Pinpoint the cell where the given text exists, returning its (x, y) midpoint coordinate. 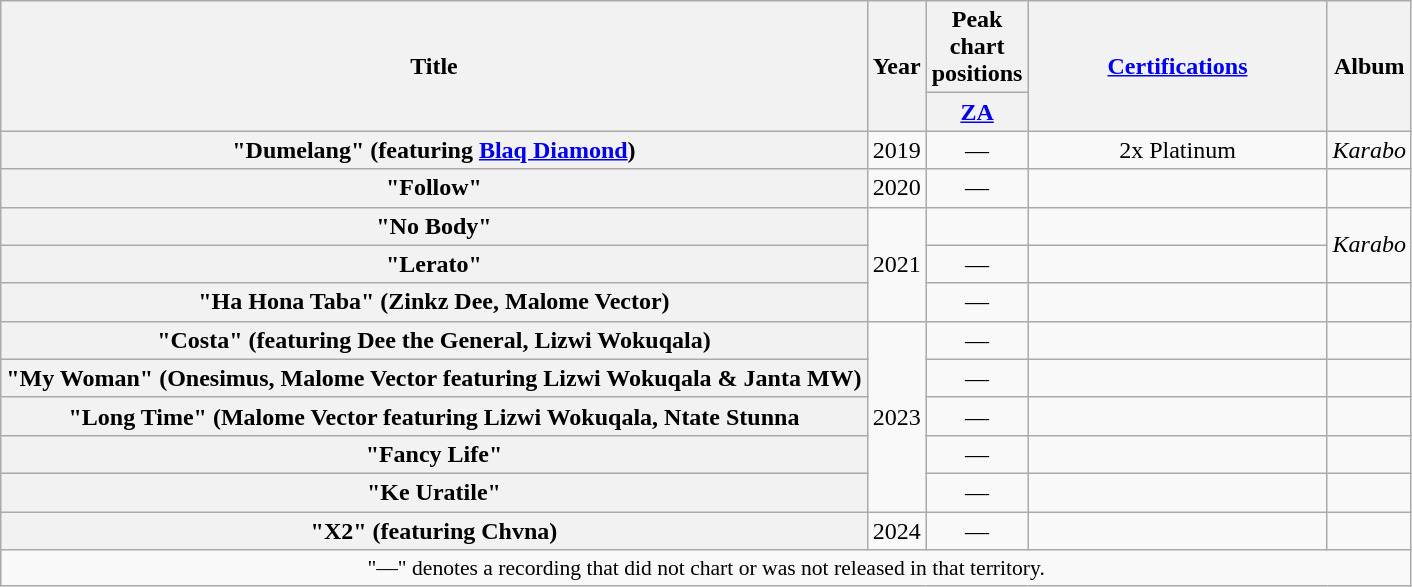
2x Platinum (1178, 150)
"Follow" (434, 188)
"Ke Uratile" (434, 492)
Year (896, 66)
Album (1369, 66)
"My Woman" (Onesimus, Malome Vector featuring Lizwi Wokuqala & Janta MW) (434, 378)
"Fancy Life" (434, 454)
2021 (896, 264)
Title (434, 66)
ZA (977, 112)
"Long Time" (Malome Vector featuring Lizwi Wokuqala, Ntate Stunna (434, 416)
Peak chart positions (977, 47)
"Dumelang" (featuring Blaq Diamond) (434, 150)
"No Body" (434, 226)
"Ha Hona Taba" (Zinkz Dee, Malome Vector) (434, 302)
"Lerato" (434, 264)
"X2" (featuring Chvna) (434, 531)
2019 (896, 150)
"Costa" (featuring Dee the General, Lizwi Wokuqala) (434, 340)
Certifications (1178, 66)
2024 (896, 531)
"—" denotes a recording that did not chart or was not released in that territory. (706, 568)
2023 (896, 416)
2020 (896, 188)
